Extract the [X, Y] coordinate from the center of the cell holding the provided text.  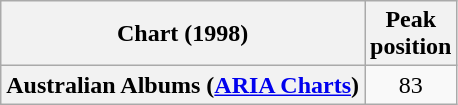
Australian Albums (ARIA Charts) [183, 85]
83 [411, 85]
Peakposition [411, 34]
Chart (1998) [183, 34]
